Return the (X, Y) coordinate for the center point of the cell that contains the specified text.  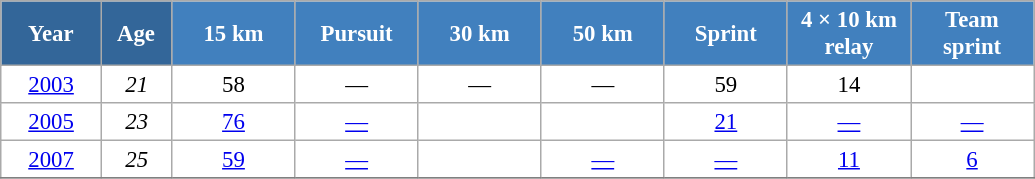
23 (136, 122)
76 (234, 122)
58 (234, 85)
2003 (52, 85)
4 × 10 km relay (848, 34)
15 km (234, 34)
25 (136, 160)
2005 (52, 122)
Sprint (726, 34)
Team sprint (972, 34)
50 km (602, 34)
6 (972, 160)
Pursuit (356, 34)
11 (848, 160)
30 km (480, 34)
14 (848, 85)
Age (136, 34)
2007 (52, 160)
Year (52, 34)
